Identify which cell holds the provided text, then report its (x, y) central coordinate. 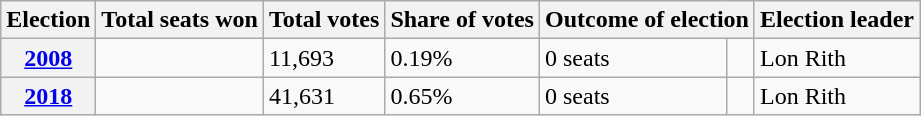
Election leader (836, 20)
0.65% (462, 96)
Election (48, 20)
Outcome of election (646, 20)
2018 (48, 96)
2008 (48, 58)
Total seats won (180, 20)
11,693 (324, 58)
0.19% (462, 58)
41,631 (324, 96)
Total votes (324, 20)
Share of votes (462, 20)
